Identify which cell holds the provided text, then report its (x, y) central coordinate. 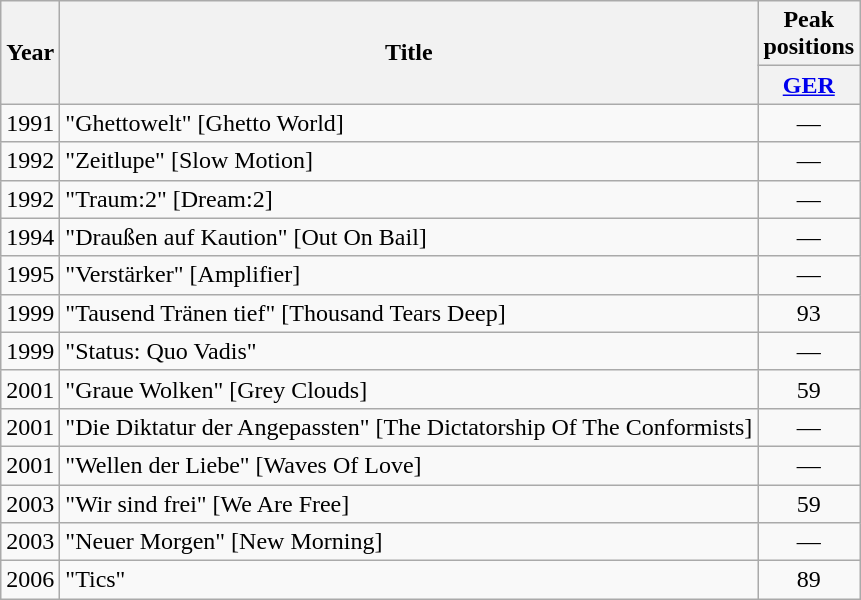
"Zeitlupe" [Slow Motion] (409, 161)
"Ghettowelt" [Ghetto World] (409, 123)
"Tics" (409, 580)
93 (809, 313)
"Tausend Tränen tief" [Thousand Tears Deep] (409, 313)
89 (809, 580)
"Wir sind frei" [We Are Free] (409, 503)
"Graue Wolken" [Grey Clouds] (409, 389)
Peak positions (809, 34)
"Traum:2" [Dream:2] (409, 199)
2006 (30, 580)
"Draußen auf Kaution" [Out On Bail] (409, 237)
"Neuer Morgen" [New Morning] (409, 542)
"Status: Quo Vadis" (409, 351)
1994 (30, 237)
GER (809, 85)
Title (409, 52)
"Verstärker" [Amplifier] (409, 275)
1991 (30, 123)
Year (30, 52)
"Die Diktatur der Angepassten" [The Dictatorship Of The Conformists] (409, 427)
1995 (30, 275)
"Wellen der Liebe" [Waves Of Love] (409, 465)
